Find where the given text appears and provide that cell's center as (x, y) coordinate. 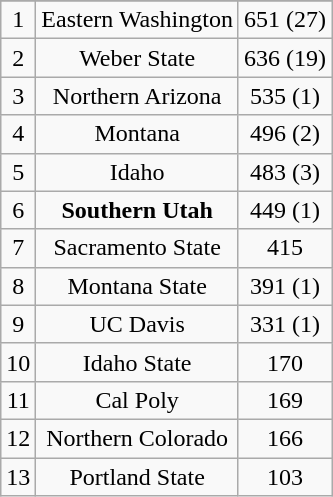
636 (19) (284, 58)
Northern Colorado (138, 438)
6 (18, 210)
170 (284, 362)
Idaho (138, 172)
9 (18, 324)
Weber State (138, 58)
535 (1) (284, 96)
11 (18, 400)
4 (18, 134)
Cal Poly (138, 400)
Northern Arizona (138, 96)
Eastern Washington (138, 20)
391 (1) (284, 286)
166 (284, 438)
169 (284, 400)
5 (18, 172)
449 (1) (284, 210)
331 (1) (284, 324)
496 (2) (284, 134)
UC Davis (138, 324)
13 (18, 477)
483 (3) (284, 172)
651 (27) (284, 20)
12 (18, 438)
1 (18, 20)
2 (18, 58)
8 (18, 286)
Idaho State (138, 362)
415 (284, 248)
10 (18, 362)
7 (18, 248)
Sacramento State (138, 248)
Portland State (138, 477)
3 (18, 96)
103 (284, 477)
Southern Utah (138, 210)
Montana (138, 134)
Montana State (138, 286)
